Scan for the cell matching the given text and deliver its (x, y) coordinate at center. 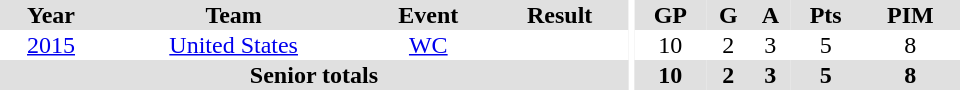
WC (428, 45)
Team (234, 15)
Result (560, 15)
Event (428, 15)
A (770, 15)
G (728, 15)
United States (234, 45)
PIM (910, 15)
2015 (51, 45)
GP (670, 15)
Pts (826, 15)
Year (51, 15)
Senior totals (314, 75)
